For the text-containing cell, return its midpoint in (X, Y) coordinate format. 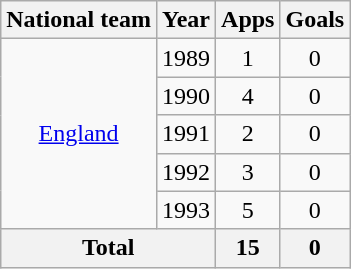
1990 (186, 96)
1 (248, 58)
1993 (186, 210)
Year (186, 20)
National team (79, 20)
5 (248, 210)
4 (248, 96)
1992 (186, 172)
Apps (248, 20)
England (79, 134)
1991 (186, 134)
15 (248, 248)
2 (248, 134)
Total (108, 248)
Goals (315, 20)
1989 (186, 58)
3 (248, 172)
